For the text-containing cell, return its midpoint in [x, y] coordinate format. 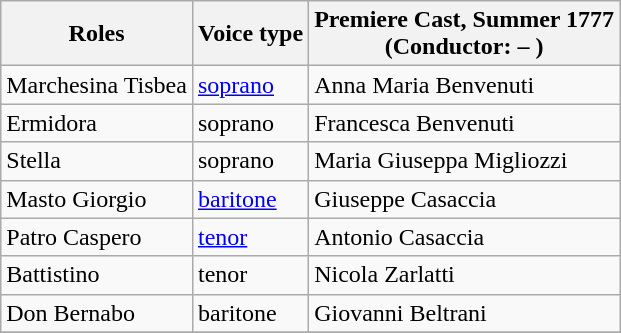
Marchesina Tisbea [97, 85]
Giuseppe Casaccia [464, 199]
Giovanni Beltrani [464, 313]
Masto Giorgio [97, 199]
Stella [97, 161]
Premiere Cast, Summer 1777 (Conductor: – ) [464, 34]
Roles [97, 34]
Don Bernabo [97, 313]
Patro Caspero [97, 237]
Ermidora [97, 123]
Voice type [250, 34]
Battistino [97, 275]
Nicola Zarlatti [464, 275]
Maria Giuseppa Migliozzi [464, 161]
Francesca Benvenuti [464, 123]
Antonio Casaccia [464, 237]
Anna Maria Benvenuti [464, 85]
